Search for the cell housing the specified text and yield its (x, y) center coordinate. 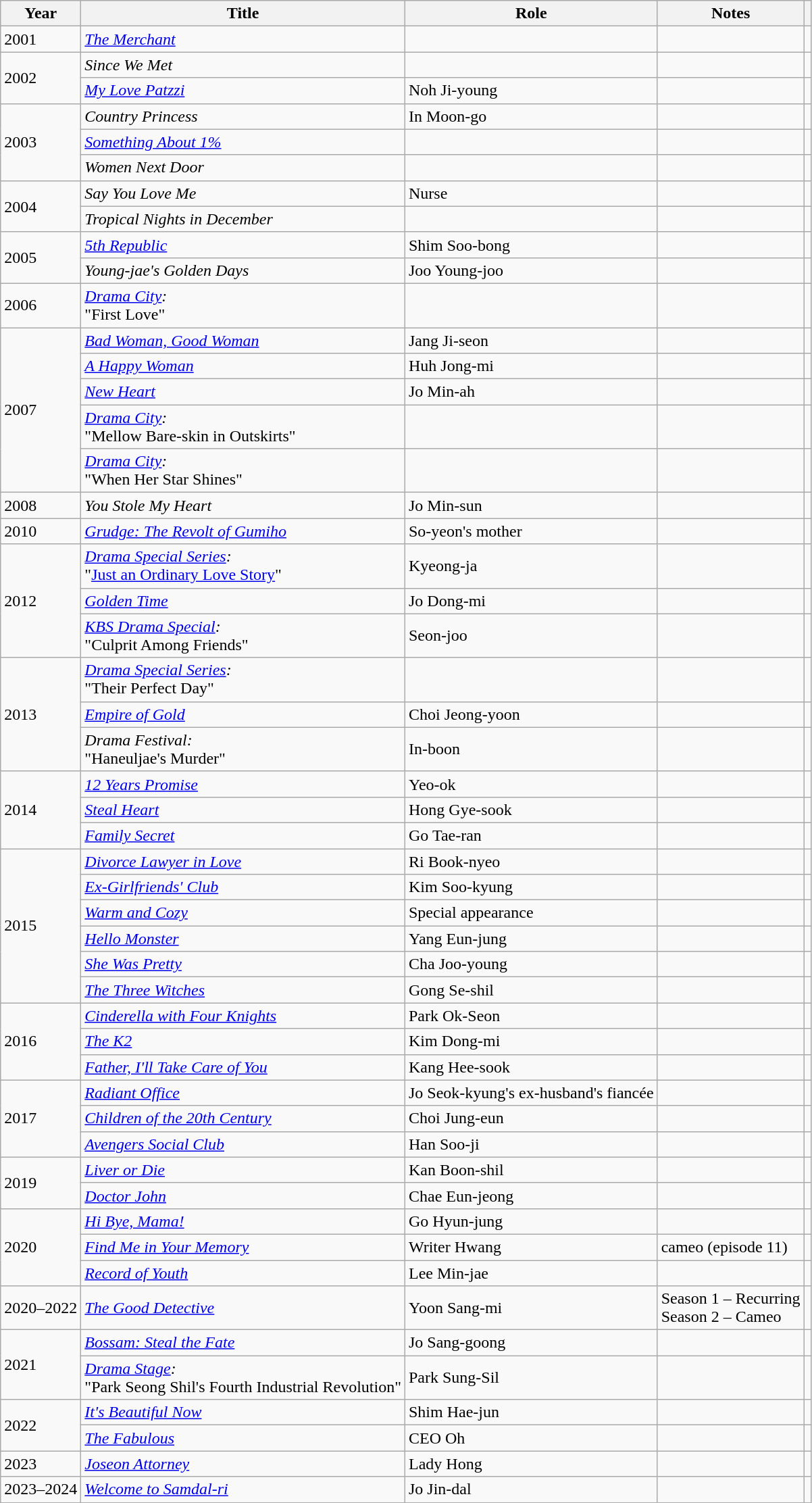
Divorce Lawyer in Love (243, 862)
2020–2022 (41, 1308)
Jo Sang-goong (531, 1343)
5th Republic (243, 245)
Young-jae's Golden Days (243, 270)
Joseon Attorney (243, 1464)
Drama Festival:"Haneuljae's Murder" (243, 749)
2020 (41, 1247)
2013 (41, 714)
2023 (41, 1464)
Bad Woman, Good Woman (243, 340)
Lady Hong (531, 1464)
Joo Young-joo (531, 270)
2002 (41, 78)
2010 (41, 531)
The K2 (243, 1041)
2023–2024 (41, 1489)
Doctor John (243, 1196)
You Stole My Heart (243, 506)
She Was Pretty (243, 964)
Hi Bye, Mama! (243, 1221)
Record of Youth (243, 1273)
Jo Dong-mi (531, 601)
Chae Eun-jeong (531, 1196)
Cinderella with Four Knights (243, 1016)
Nurse (531, 193)
Bossam: Steal the Fate (243, 1343)
Grudge: The Revolt of Gumiho (243, 531)
The Fabulous (243, 1438)
Han Soo-ji (531, 1144)
Family Secret (243, 835)
In Moon-go (531, 116)
Jang Ji-seon (531, 340)
Kim Dong-mi (531, 1041)
New Heart (243, 392)
2001 (41, 39)
Notes (731, 14)
Drama Special Series:"Their Perfect Day" (243, 680)
Huh Jong-mi (531, 366)
Yang Eun-jung (531, 939)
Kim Soo-kyung (531, 887)
Choi Jung-eun (531, 1118)
Country Princess (243, 116)
2022 (41, 1425)
Father, I'll Take Care of You (243, 1067)
Kang Hee-sook (531, 1067)
Cha Joo-young (531, 964)
Ex-Girlfriends' Club (243, 887)
Gong Se-shil (531, 990)
Yeo-ok (531, 784)
2016 (41, 1041)
2006 (41, 305)
The Three Witches (243, 990)
Steal Heart (243, 810)
Jo Seok-kyung's ex-husband's fiancée (531, 1093)
Kyeong-ja (531, 566)
Hello Monster (243, 939)
Yoon Sang-mi (531, 1308)
My Love Patzzi (243, 91)
2015 (41, 926)
2019 (41, 1183)
2014 (41, 810)
Something About 1% (243, 142)
Drama Special Series:"Just an Ordinary Love Story" (243, 566)
Empire of Gold (243, 714)
Jo Jin-dal (531, 1489)
Jo Min-ah (531, 392)
Park Sung-Sil (531, 1377)
Shim Soo-bong (531, 245)
Golden Time (243, 601)
Role (531, 14)
Liver or Die (243, 1170)
Drama City:"When Her Star Shines" (243, 470)
Go Tae-ran (531, 835)
cameo (episode 11) (731, 1247)
Say You Love Me (243, 193)
Go Hyun-jung (531, 1221)
Noh Ji-young (531, 91)
KBS Drama Special:"Culprit Among Friends" (243, 635)
12 Years Promise (243, 784)
The Merchant (243, 39)
Children of the 20th Century (243, 1118)
Season 1 – RecurringSeason 2 – Cameo (731, 1308)
Year (41, 14)
Writer Hwang (531, 1247)
Avengers Social Club (243, 1144)
Kan Boon-shil (531, 1170)
Title (243, 14)
2021 (41, 1365)
A Happy Woman (243, 366)
Seon-joo (531, 635)
Welcome to Samdal-ri (243, 1489)
It's Beautiful Now (243, 1412)
2004 (41, 206)
Park Ok-Seon (531, 1016)
Find Me in Your Memory (243, 1247)
2007 (41, 410)
Drama City:"Mellow Bare-skin in Outskirts" (243, 427)
Special appearance (531, 913)
Since We Met (243, 65)
Women Next Door (243, 168)
Shim Hae-jun (531, 1412)
2012 (41, 601)
The Good Detective (243, 1308)
Drama City:"First Love" (243, 305)
2017 (41, 1118)
In-boon (531, 749)
Drama Stage:"Park Seong Shil's Fourth Industrial Revolution" (243, 1377)
Choi Jeong-yoon (531, 714)
2008 (41, 506)
Jo Min-sun (531, 506)
CEO Oh (531, 1438)
2003 (41, 142)
Warm and Cozy (243, 913)
Ri Book-nyeo (531, 862)
Tropical Nights in December (243, 219)
Radiant Office (243, 1093)
Hong Gye-sook (531, 810)
So-yeon's mother (531, 531)
Lee Min-jae (531, 1273)
2005 (41, 257)
